Output the [X, Y] coordinate of the center of the cell containing the given text.  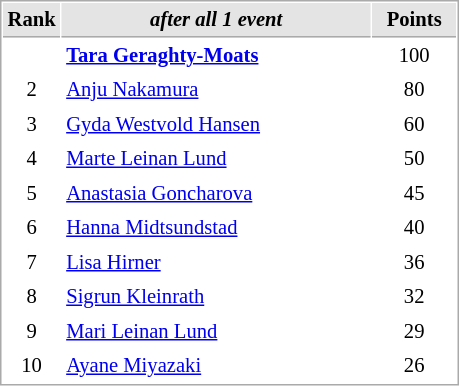
Ayane Miyazaki [216, 366]
6 [32, 228]
10 [32, 366]
Tara Geraghty-Moats [216, 56]
60 [414, 124]
29 [414, 332]
100 [414, 56]
8 [32, 296]
Hanna Midtsundstad [216, 228]
80 [414, 90]
Mari Leinan Lund [216, 332]
3 [32, 124]
26 [414, 366]
Anju Nakamura [216, 90]
after all 1 event [216, 20]
40 [414, 228]
9 [32, 332]
50 [414, 158]
4 [32, 158]
Lisa Hirner [216, 262]
Points [414, 20]
5 [32, 194]
Sigrun Kleinrath [216, 296]
Gyda Westvold Hansen [216, 124]
32 [414, 296]
45 [414, 194]
Anastasia Goncharova [216, 194]
36 [414, 262]
7 [32, 262]
Marte Leinan Lund [216, 158]
2 [32, 90]
Rank [32, 20]
